Scan for the cell matching the given text and deliver its (x, y) coordinate at center. 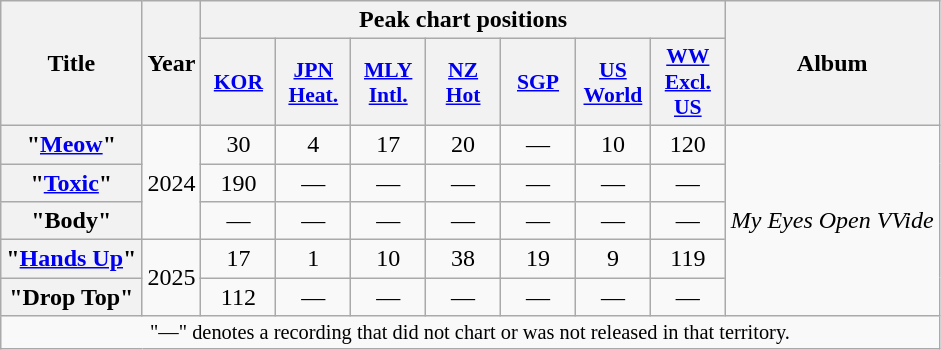
4 (314, 144)
"Body" (72, 221)
JPNHeat. (314, 82)
NZHot (464, 82)
USWorld (612, 82)
190 (238, 183)
Peak chart positions (463, 20)
30 (238, 144)
Title (72, 64)
119 (688, 259)
112 (238, 297)
19 (538, 259)
Year (172, 64)
1 (314, 259)
My Eyes Open VVide (832, 220)
2025 (172, 278)
"Meow" (72, 144)
WWExcl.US (688, 82)
9 (612, 259)
38 (464, 259)
MLYIntl. (388, 82)
"Toxic" (72, 183)
"—" denotes a recording that did not chart or was not released in that territory. (470, 333)
"Hands Up" (72, 259)
KOR (238, 82)
SGP (538, 82)
120 (688, 144)
"Drop Top" (72, 297)
Album (832, 64)
20 (464, 144)
2024 (172, 182)
